Search for the cell housing the specified text and yield its (x, y) center coordinate. 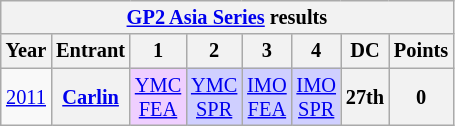
DC (365, 51)
2 (214, 51)
4 (316, 51)
GP2 Asia Series results (227, 17)
Carlin (90, 97)
27th (365, 97)
0 (421, 97)
2011 (26, 97)
Points (421, 51)
1 (158, 51)
IMOFEA (266, 97)
3 (266, 51)
YMCFEA (158, 97)
Entrant (90, 51)
IMOSPR (316, 97)
YMCSPR (214, 97)
Year (26, 51)
